Output the [x, y] coordinate of the center of the cell containing the given text.  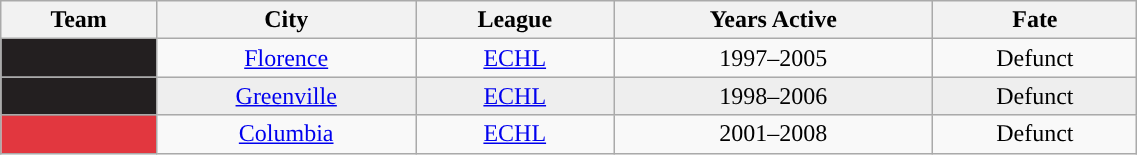
Years Active [774, 20]
City [286, 20]
2001–2008 [774, 134]
1997–2005 [774, 58]
League [515, 20]
Fate [1035, 20]
1998–2006 [774, 96]
Team [79, 20]
Greenville [286, 96]
Columbia [286, 134]
Florence [286, 58]
